Locate the cell with the specified text and output its [x, y] center coordinate. 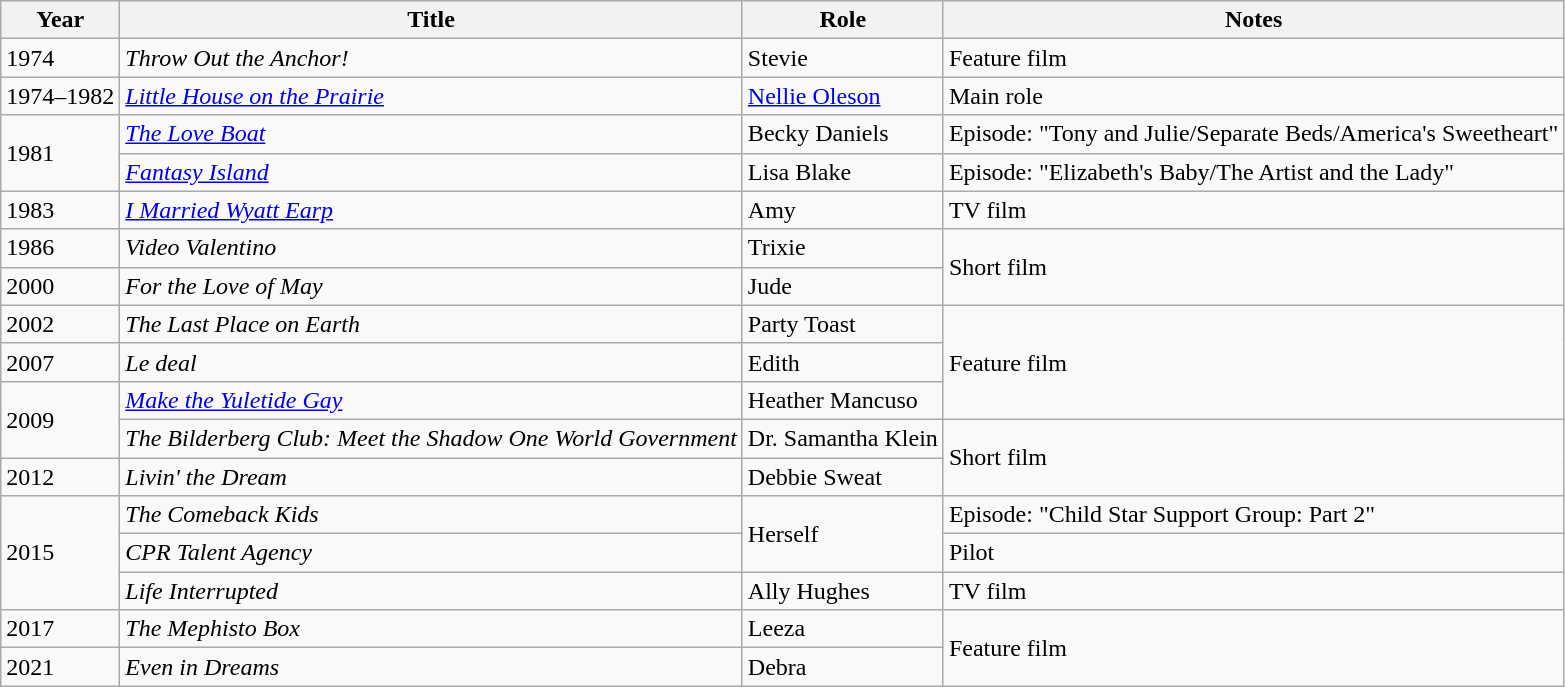
Dr. Samantha Klein [842, 438]
Heather Mancuso [842, 400]
Stevie [842, 58]
Make the Yuletide Gay [432, 400]
2017 [60, 629]
Le deal [432, 362]
The Mephisto Box [432, 629]
1974 [60, 58]
Episode: "Child Star Support Group: Part 2" [1253, 515]
Debra [842, 667]
The Love Boat [432, 134]
Episode: "Tony and Julie/Separate Beds/America's Sweetheart" [1253, 134]
1986 [60, 248]
1983 [60, 210]
Throw Out the Anchor! [432, 58]
Fantasy Island [432, 172]
Leeza [842, 629]
Video Valentino [432, 248]
For the Love of May [432, 286]
2000 [60, 286]
1981 [60, 153]
Little House on the Prairie [432, 96]
Title [432, 20]
Becky Daniels [842, 134]
2021 [60, 667]
Notes [1253, 20]
2012 [60, 477]
Livin' the Dream [432, 477]
Role [842, 20]
Herself [842, 534]
Debbie Sweat [842, 477]
Even in Dreams [432, 667]
Pilot [1253, 553]
2015 [60, 553]
Edith [842, 362]
Ally Hughes [842, 591]
Life Interrupted [432, 591]
Main role [1253, 96]
2009 [60, 419]
The Bilderberg Club: Meet the Shadow One World Government [432, 438]
2007 [60, 362]
Trixie [842, 248]
Jude [842, 286]
Party Toast [842, 324]
Episode: "Elizabeth's Baby/The Artist and the Lady" [1253, 172]
Nellie Oleson [842, 96]
2002 [60, 324]
The Last Place on Earth [432, 324]
Year [60, 20]
The Comeback Kids [432, 515]
Amy [842, 210]
I Married Wyatt Earp [432, 210]
CPR Talent Agency [432, 553]
Lisa Blake [842, 172]
1974–1982 [60, 96]
